Output the (x, y) coordinate of the center of the cell containing the given text.  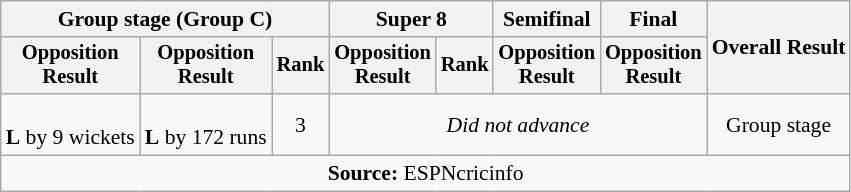
Did not advance (518, 124)
Overall Result (779, 48)
Final (654, 19)
Super 8 (411, 19)
L by 9 wickets (70, 124)
Source: ESPNcricinfo (426, 174)
Semifinal (546, 19)
L by 172 runs (206, 124)
Group stage (779, 124)
Group stage (Group C) (166, 19)
3 (301, 124)
